Capture the cell that displays the provided text and extract its [X, Y] central coordinate. 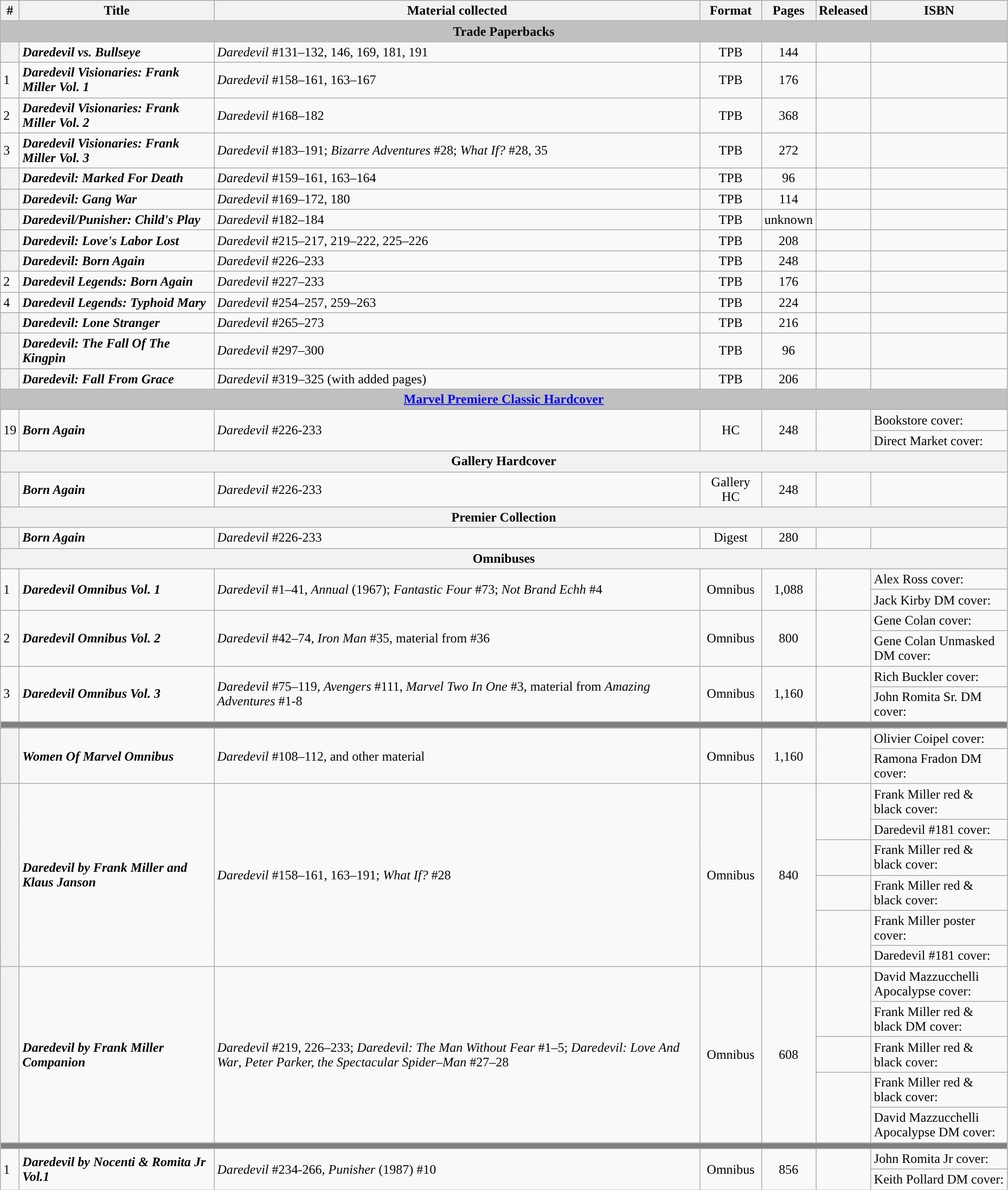
216 [788, 323]
Daredevil Visionaries: Frank Miller Vol. 2 [117, 115]
144 [788, 52]
Gallery HC [731, 489]
272 [788, 151]
856 [788, 1169]
Omnibuses [504, 558]
Daredevil #131–132, 146, 169, 181, 191 [457, 52]
Gene Colan Unmasked DM cover: [939, 648]
Daredevil: Fall From Grace [117, 379]
Released [844, 11]
Daredevil Legends: Born Again [117, 281]
John Romita Sr. DM cover: [939, 705]
Daredevil #254–257, 259–263 [457, 302]
Daredevil Omnibus Vol. 1 [117, 589]
Daredevil Omnibus Vol. 3 [117, 694]
Format [731, 11]
Alex Ross cover: [939, 579]
Daredevil: Marked For Death [117, 178]
800 [788, 638]
Marvel Premiere Classic Hardcover [504, 400]
Daredevil by Nocenti & Romita Jr Vol.1 [117, 1169]
Daredevil #158–161, 163–167 [457, 80]
4 [10, 302]
Daredevil #234-266, Punisher (1987) #10 [457, 1169]
Daredevil/Punisher: Child's Play [117, 220]
Daredevil #219, 226–233; Daredevil: The Man Without Fear #1–5; Daredevil: Love And War, Peter Parker, the Spectacular Spider–Man #27–28 [457, 1054]
Daredevil by Frank Miller Companion [117, 1054]
Daredevil #182–184 [457, 220]
19 [10, 430]
Daredevil #319–325 (with added pages) [457, 379]
Daredevil #158–161, 163–191; What If? #28 [457, 875]
Daredevil #159–161, 163–164 [457, 178]
Frank Miller poster cover: [939, 928]
Olivier Coipel cover: [939, 738]
# [10, 11]
Daredevil #183–191; Bizarre Adventures #28; What If? #28, 35 [457, 151]
Daredevil #168–182 [457, 115]
Daredevil vs. Bullseye [117, 52]
Pages [788, 11]
unknown [788, 220]
208 [788, 240]
114 [788, 199]
Daredevil #226–233 [457, 261]
Daredevil: Gang War [117, 199]
Gene Colan cover: [939, 620]
Premier Collection [504, 517]
HC [731, 430]
Daredevil #42–74, Iron Man #35, material from #36 [457, 638]
Daredevil Visionaries: Frank Miller Vol. 1 [117, 80]
John Romita Jr cover: [939, 1159]
Keith Pollard DM cover: [939, 1180]
Gallery Hardcover [504, 461]
Daredevil: Love's Labor Lost [117, 240]
608 [788, 1054]
ISBN [939, 11]
Women Of Marvel Omnibus [117, 756]
Daredevil #75–119, Avengers #111, Marvel Two In One #3, material from Amazing Adventures #1-8 [457, 694]
224 [788, 302]
Title [117, 11]
368 [788, 115]
Daredevil #227–233 [457, 281]
Daredevil Legends: Typhoid Mary [117, 302]
Daredevil #169–172, 180 [457, 199]
Daredevil: The Fall Of The Kingpin [117, 351]
Direct Market cover: [939, 441]
840 [788, 875]
Daredevil Visionaries: Frank Miller Vol. 3 [117, 151]
Daredevil #265–273 [457, 323]
Daredevil Omnibus Vol. 2 [117, 638]
Daredevil #1–41, Annual (1967); Fantastic Four #73; Not Brand Echh #4 [457, 589]
280 [788, 538]
Material collected [457, 11]
David Mazzucchelli Apocalypse DM cover: [939, 1124]
Daredevil #215–217, 219–222, 225–226 [457, 240]
Jack Kirby DM cover: [939, 600]
Digest [731, 538]
Rich Buckler cover: [939, 676]
Daredevil: Lone Stranger [117, 323]
David Mazzucchelli Apocalypse cover: [939, 983]
Bookstore cover: [939, 420]
Daredevil #108–112, and other material [457, 756]
1,088 [788, 589]
Daredevil #297–300 [457, 351]
Ramona Fradon DM cover: [939, 767]
Frank Miller red & black DM cover: [939, 1019]
Trade Paperbacks [504, 31]
206 [788, 379]
Daredevil: Born Again [117, 261]
Daredevil by Frank Miller and Klaus Janson [117, 875]
